Output the (X, Y) coordinate of the center of the cell containing the given text.  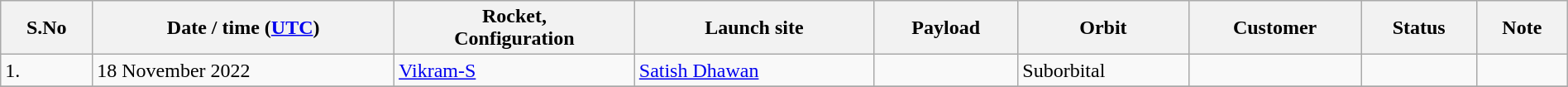
Rocket,Configuration (514, 28)
1. (46, 70)
Orbit (1103, 28)
18 November 2022 (243, 70)
Date / time (UTC) (243, 28)
Suborbital (1103, 70)
Vikram-S (514, 70)
Note (1522, 28)
Payload (946, 28)
Launch site (754, 28)
Status (1419, 28)
Satish Dhawan (754, 70)
Customer (1275, 28)
S.No (46, 28)
